Locate the cell with the specified text and output its [x, y] center coordinate. 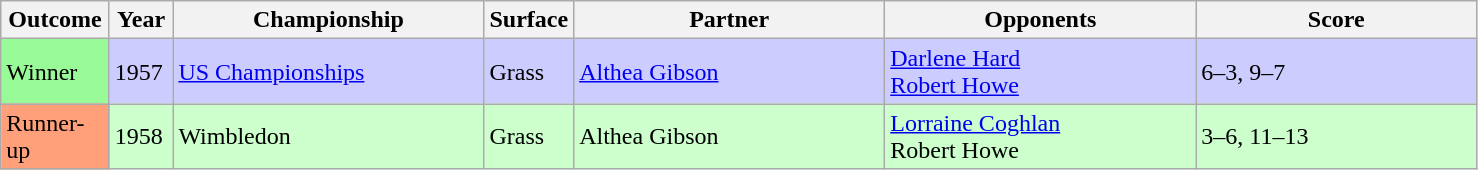
Score [1336, 20]
Year [141, 20]
Opponents [1040, 20]
US Championships [328, 72]
3–6, 11–13 [1336, 136]
Runner-up [56, 136]
Outcome [56, 20]
Wimbledon [328, 136]
Winner [56, 72]
Surface [529, 20]
6–3, 9–7 [1336, 72]
1957 [141, 72]
1958 [141, 136]
Lorraine Coghlan Robert Howe [1040, 136]
Championship [328, 20]
Darlene Hard Robert Howe [1040, 72]
Partner [730, 20]
